Detect which cell encompasses the target text, then output its [x, y] center coordinate. 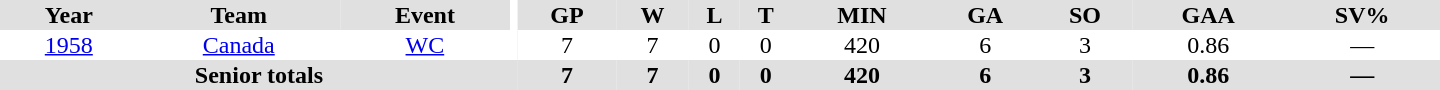
GA [986, 15]
Senior totals [259, 75]
Year [69, 15]
W [652, 15]
1958 [69, 45]
Canada [239, 45]
T [766, 15]
MIN [862, 15]
L [714, 15]
SV% [1362, 15]
SO [1085, 15]
GP [567, 15]
GAA [1208, 15]
Team [239, 15]
WC [425, 45]
Event [425, 15]
